Determine the (X, Y) coordinate at the center of the cell enclosing the given text.  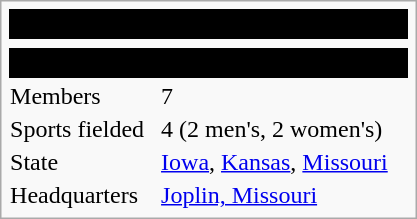
State (83, 162)
Sports fielded (83, 129)
Midwest Christian College Conference (208, 24)
Headquarters (83, 195)
Data (208, 63)
Iowa, Kansas, Missouri (284, 162)
Joplin, Missouri (284, 195)
Members (83, 96)
4 (2 men's, 2 women's) (284, 129)
7 (284, 96)
